For the text-containing cell, return its midpoint in (x, y) coordinate format. 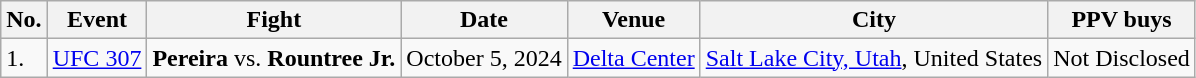
No. (24, 20)
Venue (634, 20)
1. (24, 58)
Pereira vs. Rountree Jr. (274, 58)
Date (484, 20)
Salt Lake City, Utah, United States (874, 58)
October 5, 2024 (484, 58)
UFC 307 (97, 58)
PPV buys (1122, 20)
Not Disclosed (1122, 58)
City (874, 20)
Fight (274, 20)
Delta Center (634, 58)
Event (97, 20)
